Search for the cell housing the specified text and yield its [x, y] center coordinate. 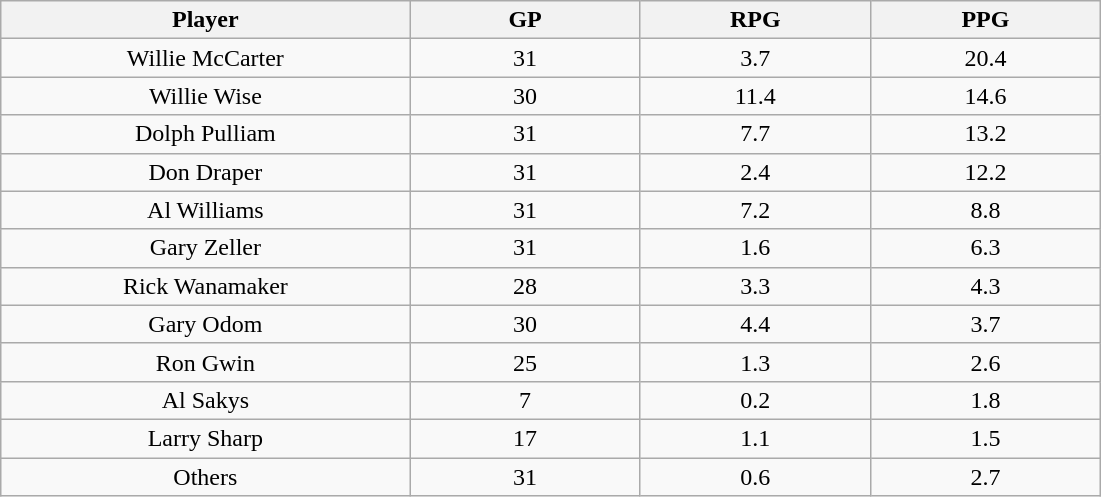
28 [525, 286]
1.8 [985, 400]
Al Sakys [206, 400]
2.6 [985, 362]
3.3 [755, 286]
1.1 [755, 438]
Ron Gwin [206, 362]
Gary Odom [206, 324]
Rick Wanamaker [206, 286]
Others [206, 477]
20.4 [985, 58]
25 [525, 362]
0.6 [755, 477]
4.4 [755, 324]
0.2 [755, 400]
2.7 [985, 477]
14.6 [985, 96]
Larry Sharp [206, 438]
13.2 [985, 134]
Willie Wise [206, 96]
8.8 [985, 210]
11.4 [755, 96]
Al Williams [206, 210]
12.2 [985, 172]
Gary Zeller [206, 248]
GP [525, 20]
Willie McCarter [206, 58]
2.4 [755, 172]
17 [525, 438]
7 [525, 400]
Player [206, 20]
PPG [985, 20]
Dolph Pulliam [206, 134]
7.2 [755, 210]
Don Draper [206, 172]
7.7 [755, 134]
6.3 [985, 248]
1.3 [755, 362]
1.5 [985, 438]
RPG [755, 20]
4.3 [985, 286]
1.6 [755, 248]
